Provide the (X, Y) coordinate of the cell's center where the given text is located.  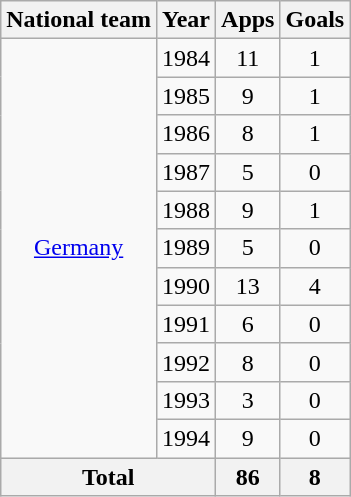
11 (248, 58)
1986 (186, 134)
4 (315, 286)
Total (108, 477)
6 (248, 324)
3 (248, 400)
Apps (248, 20)
National team (79, 20)
1992 (186, 362)
1990 (186, 286)
1985 (186, 96)
1987 (186, 172)
1988 (186, 210)
86 (248, 477)
13 (248, 286)
1984 (186, 58)
Germany (79, 248)
Goals (315, 20)
1991 (186, 324)
Year (186, 20)
1994 (186, 438)
1989 (186, 248)
1993 (186, 400)
